Identify which cell holds the provided text, then report its [X, Y] central coordinate. 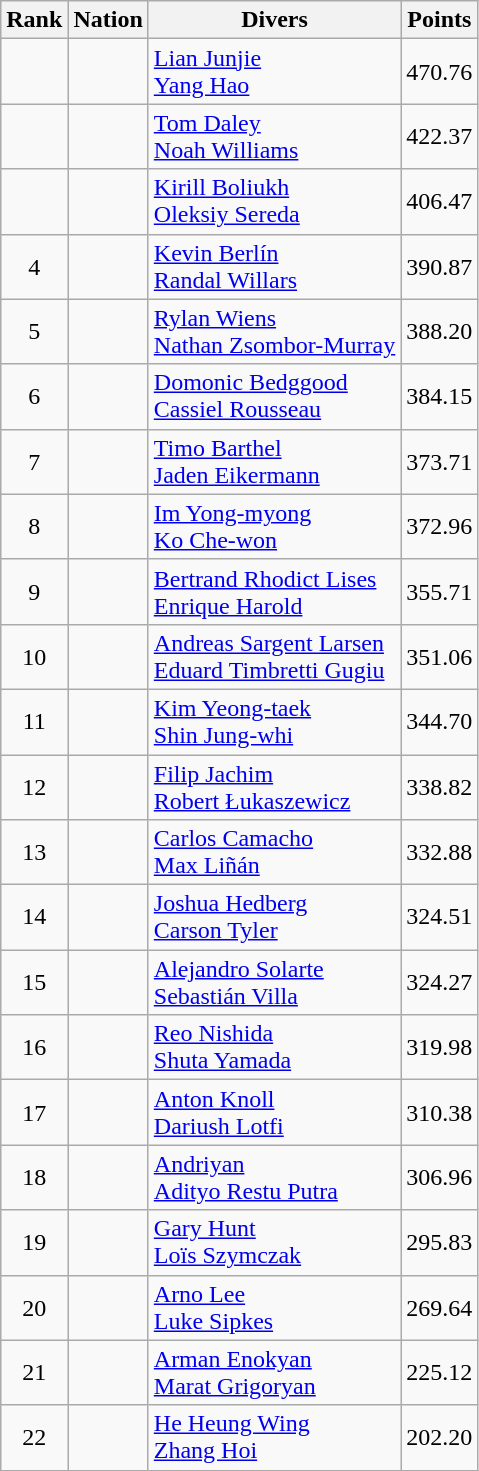
338.82 [440, 786]
Kim Yeong-taekShin Jung-whi [274, 722]
344.70 [440, 722]
Im Yong-myongKo Che-won [274, 526]
Alejandro SolarteSebastián Villa [274, 982]
He Heung WingZhang Hoi [274, 1438]
Kirill BoliukhOleksiy Sereda [274, 202]
332.88 [440, 852]
310.38 [440, 1112]
Domonic BedggoodCassiel Rousseau [274, 396]
269.64 [440, 1308]
373.71 [440, 462]
470.76 [440, 72]
21 [34, 1372]
Rylan WiensNathan Zsombor-Murray [274, 332]
14 [34, 918]
12 [34, 786]
AndriyanAdityo Restu Putra [274, 1178]
10 [34, 656]
Arno LeeLuke Sipkes [274, 1308]
4 [34, 266]
225.12 [440, 1372]
Lian JunjieYang Hao [274, 72]
Joshua HedbergCarson Tyler [274, 918]
8 [34, 526]
Kevin BerlínRandal Willars [274, 266]
15 [34, 982]
20 [34, 1308]
Anton KnollDariush Lotfi [274, 1112]
13 [34, 852]
Points [440, 20]
22 [34, 1438]
384.15 [440, 396]
Bertrand Rhodict LisesEnrique Harold [274, 592]
Filip JachimRobert Łukaszewicz [274, 786]
Carlos CamachoMax Liñán [274, 852]
11 [34, 722]
Arman EnokyanMarat Grigoryan [274, 1372]
7 [34, 462]
306.96 [440, 1178]
17 [34, 1112]
Andreas Sargent LarsenEduard Timbretti Gugiu [274, 656]
Gary HuntLoïs Szymczak [274, 1242]
295.83 [440, 1242]
351.06 [440, 656]
16 [34, 1048]
Nation [108, 20]
5 [34, 332]
202.20 [440, 1438]
406.47 [440, 202]
388.20 [440, 332]
19 [34, 1242]
6 [34, 396]
324.27 [440, 982]
Rank [34, 20]
355.71 [440, 592]
324.51 [440, 918]
319.98 [440, 1048]
18 [34, 1178]
372.96 [440, 526]
Divers [274, 20]
390.87 [440, 266]
Tom DaleyNoah Williams [274, 136]
9 [34, 592]
422.37 [440, 136]
Timo BarthelJaden Eikermann [274, 462]
Reo NishidaShuta Yamada [274, 1048]
